Identify which cell holds the provided text, then report its [X, Y] central coordinate. 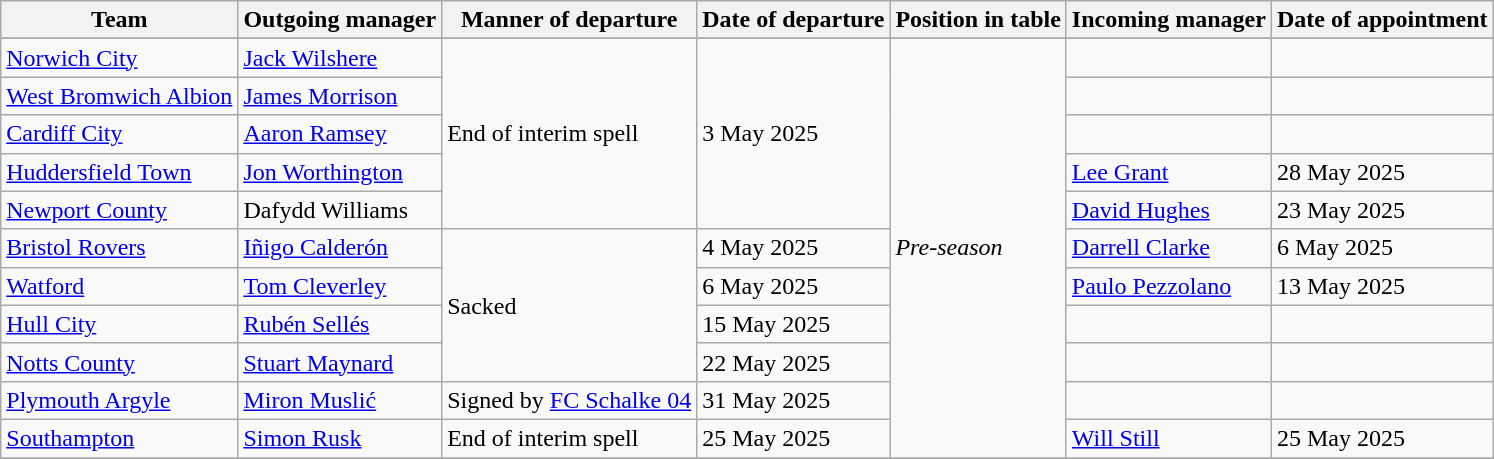
Will Still [1168, 438]
Miron Muslić [340, 400]
Sacked [570, 305]
Paulo Pezzolano [1168, 286]
31 May 2025 [794, 400]
13 May 2025 [1382, 286]
Jack Wilshere [340, 58]
Aaron Ramsey [340, 134]
Jon Worthington [340, 172]
15 May 2025 [794, 324]
4 May 2025 [794, 248]
Cardiff City [120, 134]
Bristol Rovers [120, 248]
3 May 2025 [794, 134]
Southampton [120, 438]
Incoming manager [1168, 20]
Manner of departure [570, 20]
Lee Grant [1168, 172]
Newport County [120, 210]
Signed by FC Schalke 04 [570, 400]
Simon Rusk [340, 438]
Team [120, 20]
Norwich City [120, 58]
28 May 2025 [1382, 172]
23 May 2025 [1382, 210]
Position in table [978, 20]
James Morrison [340, 96]
Plymouth Argyle [120, 400]
Outgoing manager [340, 20]
Pre-season [978, 248]
Darrell Clarke [1168, 248]
Date of appointment [1382, 20]
Watford [120, 286]
Iñigo Calderón [340, 248]
David Hughes [1168, 210]
Notts County [120, 362]
Hull City [120, 324]
West Bromwich Albion [120, 96]
Stuart Maynard [340, 362]
Date of departure [794, 20]
Dafydd Williams [340, 210]
Tom Cleverley [340, 286]
22 May 2025 [794, 362]
Rubén Sellés [340, 324]
Huddersfield Town [120, 172]
